Provide the [X, Y] coordinate of the cell's center where the given text is located.  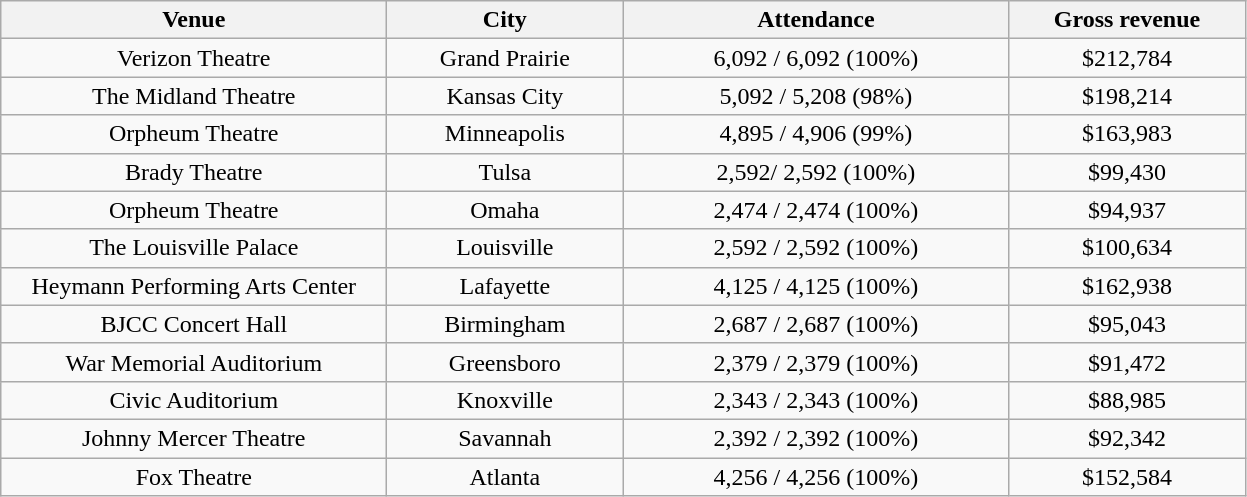
4,256 / 4,256 (100%) [816, 477]
Brady Theatre [194, 172]
$162,938 [1127, 286]
2,392 / 2,392 (100%) [816, 438]
BJCC Concert Hall [194, 324]
$94,937 [1127, 210]
Johnny Mercer Theatre [194, 438]
$92,342 [1127, 438]
$100,634 [1127, 248]
The Louisville Palace [194, 248]
Fox Theatre [194, 477]
$95,043 [1127, 324]
Greensboro [505, 362]
Heymann Performing Arts Center [194, 286]
Minneapolis [505, 134]
$91,472 [1127, 362]
Venue [194, 20]
$163,983 [1127, 134]
2,474 / 2,474 (100%) [816, 210]
Birmingham [505, 324]
$198,214 [1127, 96]
Savannah [505, 438]
The Midland Theatre [194, 96]
2,343 / 2,343 (100%) [816, 400]
$99,430 [1127, 172]
4,895 / 4,906 (99%) [816, 134]
Louisville [505, 248]
$152,584 [1127, 477]
$88,985 [1127, 400]
City [505, 20]
Omaha [505, 210]
War Memorial Auditorium [194, 362]
2,379 / 2,379 (100%) [816, 362]
Tulsa [505, 172]
$212,784 [1127, 58]
Verizon Theatre [194, 58]
Grand Prairie [505, 58]
2,592/ 2,592 (100%) [816, 172]
2,687 / 2,687 (100%) [816, 324]
Civic Auditorium [194, 400]
Lafayette [505, 286]
Knoxville [505, 400]
Kansas City [505, 96]
Attendance [816, 20]
2,592 / 2,592 (100%) [816, 248]
Atlanta [505, 477]
Gross revenue [1127, 20]
6,092 / 6,092 (100%) [816, 58]
4,125 / 4,125 (100%) [816, 286]
5,092 / 5,208 (98%) [816, 96]
